Detect which cell encompasses the target text, then output its (X, Y) center coordinate. 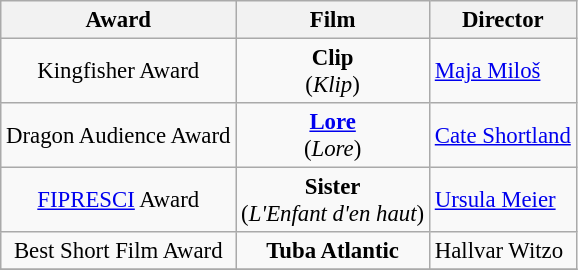
Director (502, 20)
Hallvar Witzo (502, 251)
Kingfisher Award (118, 72)
Best Short Film Award (118, 251)
Dragon Audience Award (118, 136)
FIPRESCI Award (118, 200)
Cate Shortland (502, 136)
Sister(L'Enfant d'en haut) (333, 200)
Award (118, 20)
Maja Miloš (502, 72)
Ursula Meier (502, 200)
Lore(Lore) (333, 136)
Clip(Klip) (333, 72)
Film (333, 20)
Tuba Atlantic (333, 251)
